Scan for the cell matching the given text and deliver its [X, Y] coordinate at center. 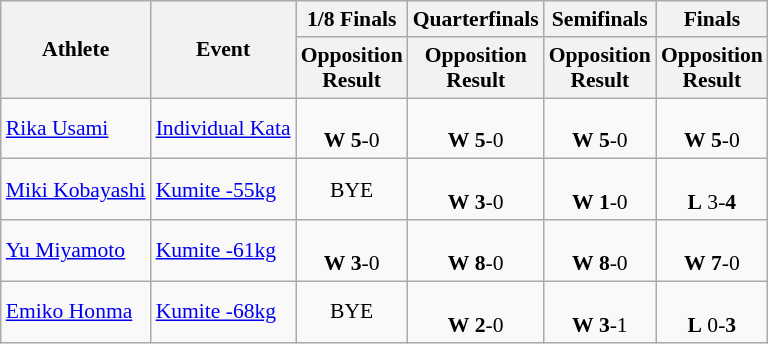
Individual Kata [224, 128]
W 1-0 [600, 190]
Emiko Honma [76, 312]
Rika Usami [76, 128]
Event [224, 50]
L 0-3 [712, 312]
Finals [712, 19]
Semifinals [600, 19]
Kumite -55kg [224, 190]
Kumite -68kg [224, 312]
Kumite -61kg [224, 250]
W 3-1 [600, 312]
L 3-4 [712, 190]
W 2-0 [476, 312]
Yu Miyamoto [76, 250]
Miki Kobayashi [76, 190]
W 7-0 [712, 250]
1/8 Finals [352, 19]
Quarterfinals [476, 19]
Athlete [76, 50]
